Locate the cell with the specified text and output its (X, Y) center coordinate. 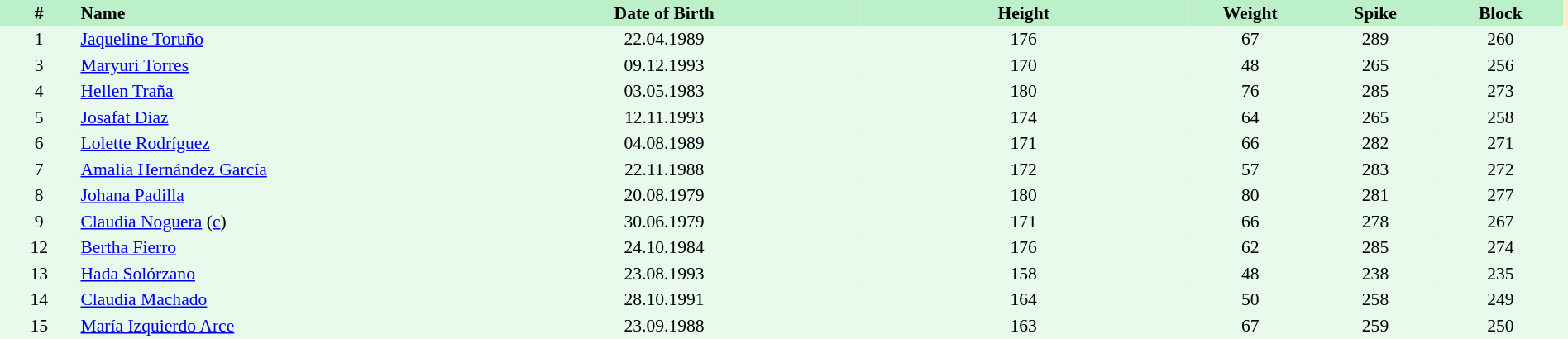
14 (39, 299)
259 (1374, 326)
Claudia Machado (273, 299)
Name (273, 13)
12.11.1993 (664, 117)
Spike (1374, 13)
256 (1500, 65)
04.08.1989 (664, 144)
7 (39, 169)
76 (1250, 91)
12 (39, 248)
1 (39, 40)
174 (1024, 117)
María Izquierdo Arce (273, 326)
50 (1250, 299)
64 (1250, 117)
281 (1374, 195)
15 (39, 326)
Maryuri Torres (273, 65)
24.10.1984 (664, 248)
172 (1024, 169)
274 (1500, 248)
271 (1500, 144)
Block (1500, 13)
164 (1024, 299)
235 (1500, 274)
80 (1250, 195)
158 (1024, 274)
Weight (1250, 13)
289 (1374, 40)
Jaqueline Toruño (273, 40)
249 (1500, 299)
23.09.1988 (664, 326)
22.04.1989 (664, 40)
Johana Padilla (273, 195)
260 (1500, 40)
Hada Solórzano (273, 274)
Bertha Fierro (273, 248)
03.05.1983 (664, 91)
6 (39, 144)
170 (1024, 65)
8 (39, 195)
Hellen Traña (273, 91)
250 (1500, 326)
Josafat Díaz (273, 117)
30.06.1979 (664, 222)
28.10.1991 (664, 299)
Lolette Rodríguez (273, 144)
62 (1250, 248)
Claudia Noguera (c) (273, 222)
5 (39, 117)
Amalia Hernández García (273, 169)
3 (39, 65)
282 (1374, 144)
238 (1374, 274)
267 (1500, 222)
9 (39, 222)
09.12.1993 (664, 65)
277 (1500, 195)
57 (1250, 169)
Height (1024, 13)
163 (1024, 326)
Date of Birth (664, 13)
283 (1374, 169)
273 (1500, 91)
278 (1374, 222)
22.11.1988 (664, 169)
23.08.1993 (664, 274)
# (39, 13)
13 (39, 274)
20.08.1979 (664, 195)
4 (39, 91)
272 (1500, 169)
